Return [x, y] of the center of cell containing provided text 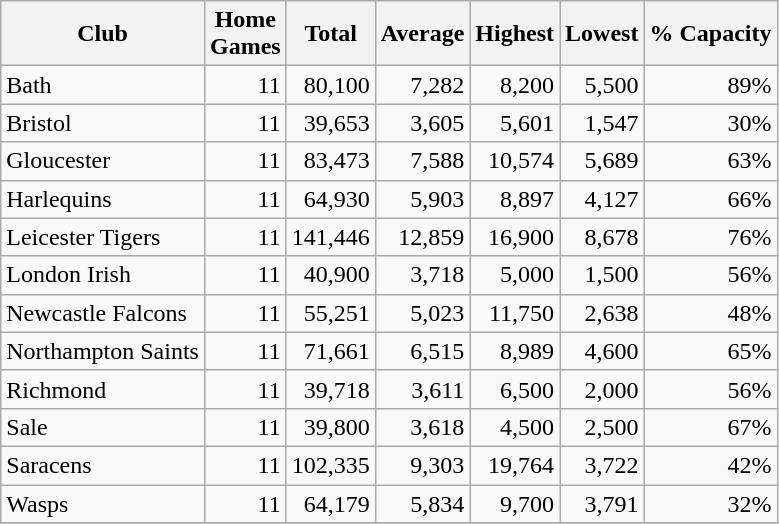
16,900 [515, 237]
7,282 [422, 85]
67% [710, 427]
5,903 [422, 199]
Total [330, 34]
9,700 [515, 503]
Club [103, 34]
London Irish [103, 275]
11,750 [515, 313]
102,335 [330, 465]
5,000 [515, 275]
5,500 [602, 85]
Lowest [602, 34]
3,618 [422, 427]
6,515 [422, 351]
19,764 [515, 465]
8,989 [515, 351]
83,473 [330, 161]
5,023 [422, 313]
Average [422, 34]
3,722 [602, 465]
Leicester Tigers [103, 237]
% Capacity [710, 34]
40,900 [330, 275]
76% [710, 237]
4,127 [602, 199]
3,605 [422, 123]
Newcastle Falcons [103, 313]
1,500 [602, 275]
2,500 [602, 427]
48% [710, 313]
10,574 [515, 161]
63% [710, 161]
5,689 [602, 161]
Sale [103, 427]
Harlequins [103, 199]
8,897 [515, 199]
80,100 [330, 85]
39,718 [330, 389]
42% [710, 465]
8,678 [602, 237]
32% [710, 503]
Saracens [103, 465]
Bristol [103, 123]
Gloucester [103, 161]
3,611 [422, 389]
4,600 [602, 351]
Wasps [103, 503]
3,718 [422, 275]
HomeGames [245, 34]
1,547 [602, 123]
8,200 [515, 85]
39,800 [330, 427]
66% [710, 199]
Highest [515, 34]
2,638 [602, 313]
6,500 [515, 389]
55,251 [330, 313]
89% [710, 85]
64,179 [330, 503]
7,588 [422, 161]
30% [710, 123]
Bath [103, 85]
9,303 [422, 465]
5,834 [422, 503]
65% [710, 351]
3,791 [602, 503]
Northampton Saints [103, 351]
141,446 [330, 237]
2,000 [602, 389]
71,661 [330, 351]
39,653 [330, 123]
64,930 [330, 199]
4,500 [515, 427]
12,859 [422, 237]
Richmond [103, 389]
5,601 [515, 123]
